Output the [x, y] coordinate of the center of the cell containing the given text.  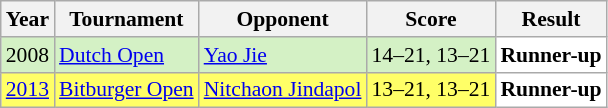
Score [430, 19]
Yao Jie [283, 55]
Opponent [283, 19]
Tournament [126, 19]
Result [550, 19]
Bitburger Open [126, 90]
2013 [28, 90]
Nitchaon Jindapol [283, 90]
Year [28, 19]
14–21, 13–21 [430, 55]
Dutch Open [126, 55]
13–21, 13–21 [430, 90]
2008 [28, 55]
